Determine the [x, y] coordinate at the center of the cell enclosing the given text.  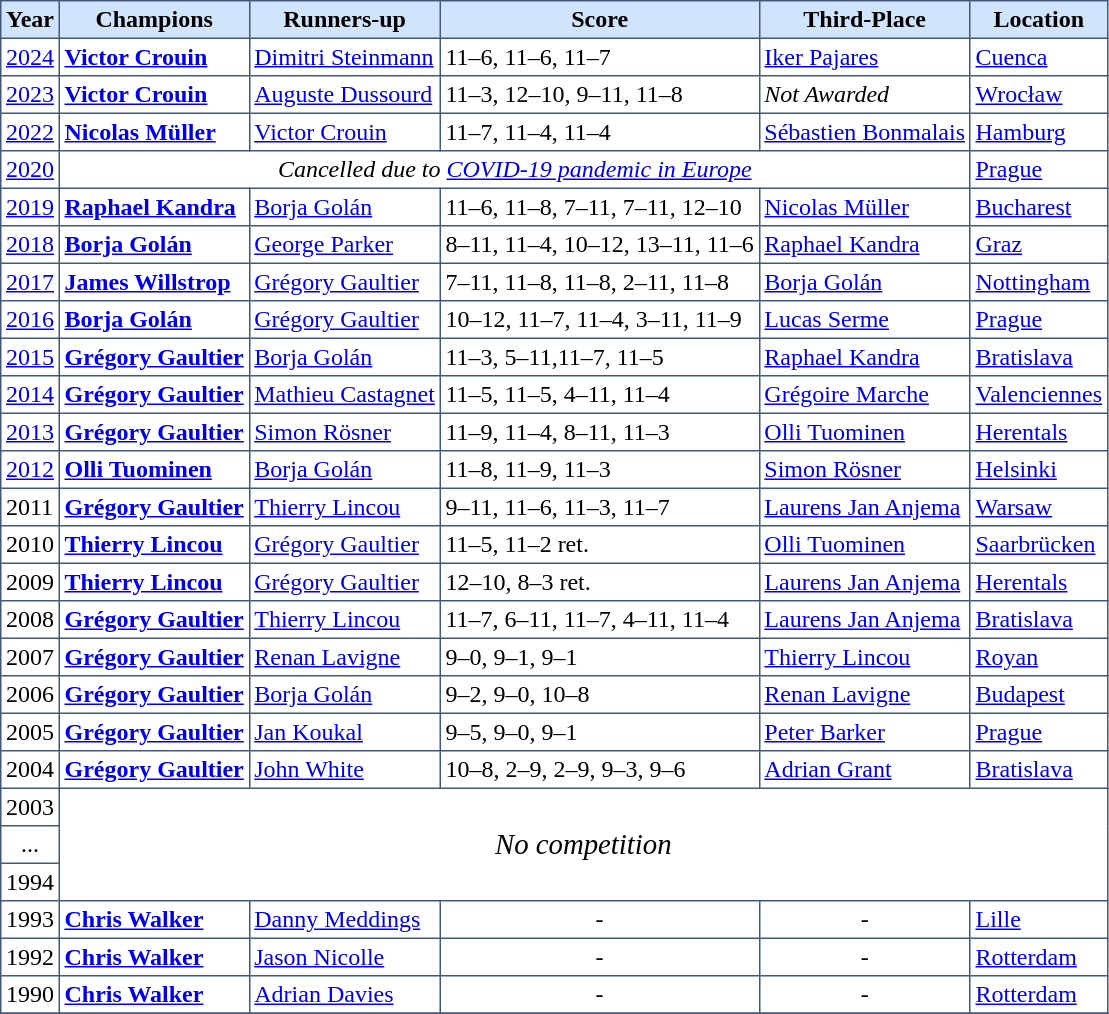
7–11, 11–8, 11–8, 2–11, 11–8 [600, 282]
1992 [30, 957]
11–7, 11–4, 11–4 [600, 132]
Danny Meddings [344, 920]
11–6, 11–8, 7–11, 7–11, 12–10 [600, 207]
... [30, 845]
Warsaw [1038, 507]
Lille [1038, 920]
9–0, 9–1, 9–1 [600, 657]
Year [30, 20]
2015 [30, 357]
Adrian Davies [344, 995]
10–12, 11–7, 11–4, 3–11, 11–9 [600, 320]
Not Awarded [864, 95]
12–10, 8–3 ret. [600, 582]
Hamburg [1038, 132]
8–11, 11–4, 10–12, 13–11, 11–6 [600, 245]
Grégoire Marche [864, 395]
10–8, 2–9, 2–9, 9–3, 9–6 [600, 770]
11–5, 11–2 ret. [600, 545]
Cancelled due to COVID-19 pandemic in Europe [514, 170]
2022 [30, 132]
11–7, 6–11, 11–7, 4–11, 11–4 [600, 620]
James Willstrop [154, 282]
2017 [30, 282]
Valenciennes [1038, 395]
Nottingham [1038, 282]
2006 [30, 695]
Sébastien Bonmalais [864, 132]
2011 [30, 507]
Jason Nicolle [344, 957]
Budapest [1038, 695]
1993 [30, 920]
11–3, 12–10, 9–11, 11–8 [600, 95]
Mathieu Castagnet [344, 395]
2023 [30, 95]
Dimitri Steinmann [344, 57]
2019 [30, 207]
Lucas Serme [864, 320]
Helsinki [1038, 470]
9–11, 11–6, 11–3, 11–7 [600, 507]
2009 [30, 582]
2005 [30, 732]
2016 [30, 320]
2014 [30, 395]
Graz [1038, 245]
Champions [154, 20]
11–8, 11–9, 11–3 [600, 470]
2008 [30, 620]
Saarbrücken [1038, 545]
2024 [30, 57]
9–2, 9–0, 10–8 [600, 695]
John White [344, 770]
9–5, 9–0, 9–1 [600, 732]
1994 [30, 882]
11–6, 11–6, 11–7 [600, 57]
2018 [30, 245]
2020 [30, 170]
No competition [583, 844]
Third-Place [864, 20]
Auguste Dussourd [344, 95]
1990 [30, 995]
2012 [30, 470]
2013 [30, 432]
Royan [1038, 657]
2004 [30, 770]
Cuenca [1038, 57]
11–3, 5–11,11–7, 11–5 [600, 357]
Jan Koukal [344, 732]
Score [600, 20]
2003 [30, 807]
Runners-up [344, 20]
2010 [30, 545]
Bucharest [1038, 207]
Peter Barker [864, 732]
11–9, 11–4, 8–11, 11–3 [600, 432]
Adrian Grant [864, 770]
Wrocław [1038, 95]
Iker Pajares [864, 57]
Location [1038, 20]
11–5, 11–5, 4–11, 11–4 [600, 395]
2007 [30, 657]
George Parker [344, 245]
